Return the [X, Y] coordinate for the center point of the cell that contains the specified text.  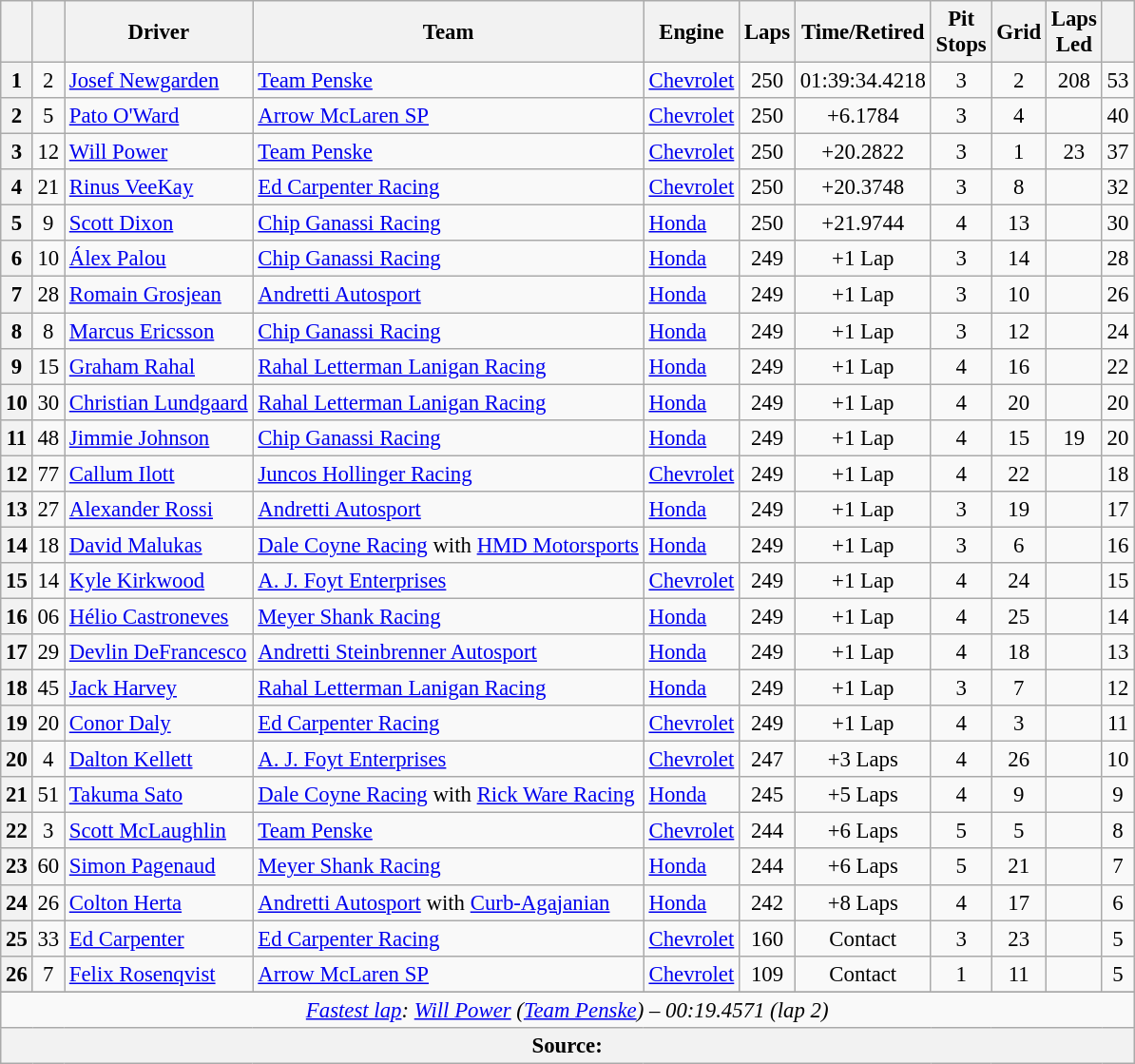
Alexander Rossi [160, 510]
+20.2822 [863, 152]
Scott McLaughlin [160, 831]
247 [768, 760]
51 [48, 795]
Romain Grosjean [160, 295]
Ed Carpenter [160, 938]
Josef Newgarden [160, 81]
Conor Daly [160, 724]
01:39:34.4218 [863, 81]
David Malukas [160, 545]
40 [1118, 116]
Álex Palou [160, 260]
Driver [160, 32]
06 [48, 616]
37 [1118, 152]
Felix Rosenqvist [160, 974]
+8 Laps [863, 902]
60 [48, 867]
Pato O'Ward [160, 116]
Engine [691, 32]
Juncos Hollinger Racing [449, 474]
Jimmie Johnson [160, 437]
Rinus VeeKay [160, 187]
Andretti Steinbrenner Autosport [449, 652]
32 [1118, 187]
Hélio Castroneves [160, 616]
+6.1784 [863, 116]
Jack Harvey [160, 688]
+5 Laps [863, 795]
+21.9744 [863, 223]
Time/Retired [863, 32]
Dale Coyne Racing with HMD Motorsports [449, 545]
Devlin DeFrancesco [160, 652]
Kyle Kirkwood [160, 581]
Laps [768, 32]
PitStops [961, 32]
Marcus Ericsson [160, 331]
53 [1118, 81]
Simon Pagenaud [160, 867]
Scott Dixon [160, 223]
29 [48, 652]
Dale Coyne Racing with Rick Ware Racing [449, 795]
+3 Laps [863, 760]
245 [768, 795]
+20.3748 [863, 187]
Colton Herta [160, 902]
Fastest lap: Will Power (Team Penske) – 00:19.4571 (lap 2) [567, 1010]
45 [48, 688]
77 [48, 474]
Dalton Kellett [160, 760]
Andretti Autosport with Curb-Agajanian [449, 902]
Graham Rahal [160, 366]
160 [768, 938]
Will Power [160, 152]
208 [1074, 81]
Christian Lundgaard [160, 402]
109 [768, 974]
33 [48, 938]
27 [48, 510]
Source: [567, 1046]
Takuma Sato [160, 795]
Team [449, 32]
242 [768, 902]
Grid [1019, 32]
Callum Ilott [160, 474]
48 [48, 437]
LapsLed [1074, 32]
